Output the [x, y] coordinate of the center of the cell containing the given text.  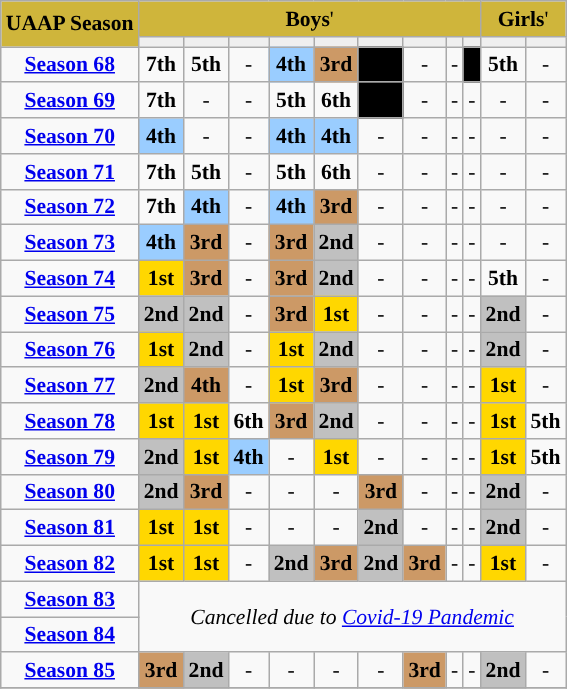
Season 69 [70, 101]
Season 83 [70, 599]
Season 76 [70, 350]
Season 81 [70, 528]
Season 75 [70, 314]
Season 77 [70, 386]
Season 70 [70, 136]
Season 73 [70, 243]
Season 74 [70, 279]
Season 72 [70, 207]
Girls' [524, 19]
Boys' [310, 19]
Season 71 [70, 172]
Season 84 [70, 635]
Cancelled due to Covid-19 Pandemic [352, 616]
Season 80 [70, 492]
UAAP Season [70, 24]
Season 85 [70, 671]
Season 68 [70, 65]
Season 78 [70, 421]
Season 82 [70, 564]
Season 79 [70, 457]
